Provide the (x, y) coordinate of the cell's center where the given text is located.  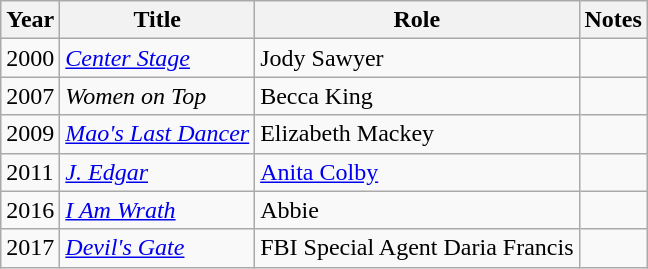
Becca King (417, 96)
2009 (30, 134)
Abbie (417, 210)
Role (417, 20)
2000 (30, 58)
Title (158, 20)
Jody Sawyer (417, 58)
2007 (30, 96)
Elizabeth Mackey (417, 134)
2011 (30, 172)
Anita Colby (417, 172)
Notes (613, 20)
Women on Top (158, 96)
2016 (30, 210)
Center Stage (158, 58)
Year (30, 20)
Devil's Gate (158, 248)
I Am Wrath (158, 210)
FBI Special Agent Daria Francis (417, 248)
2017 (30, 248)
Mao's Last Dancer (158, 134)
J. Edgar (158, 172)
